Capture the cell that displays the provided text and extract its [x, y] central coordinate. 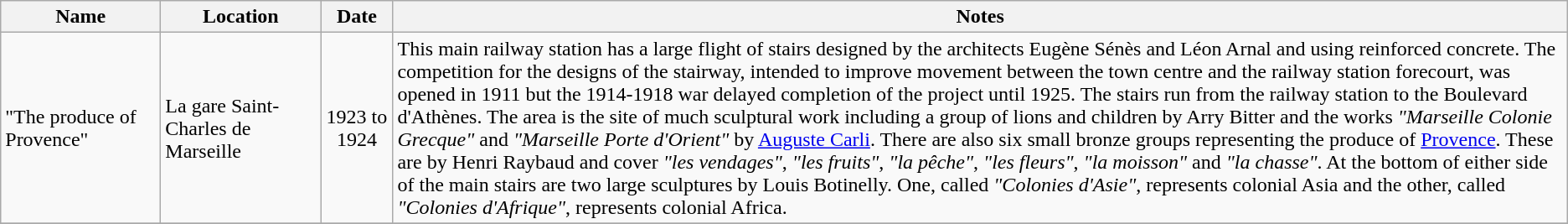
La gare Saint-Charles de Marseille [241, 128]
"The produce of Provence" [80, 128]
Name [80, 17]
Date [357, 17]
1923 to 1924 [357, 128]
Location [241, 17]
Notes [980, 17]
